For the text-containing cell, return its midpoint in (x, y) coordinate format. 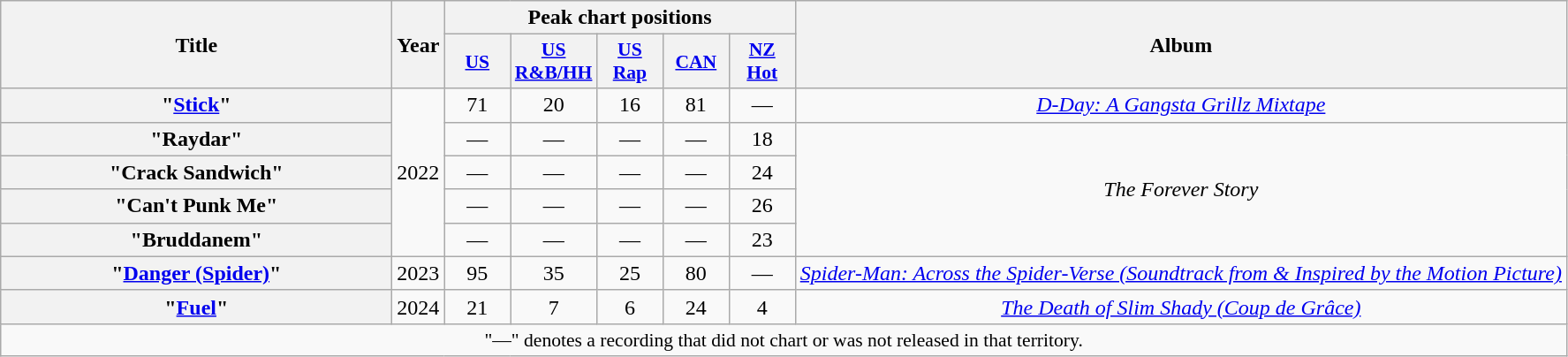
16 (629, 105)
25 (629, 273)
The Death of Slim Shady (Coup de Grâce) (1180, 307)
"Stick" (196, 105)
20 (554, 105)
"Danger (Spider)" (196, 273)
71 (477, 105)
Title (196, 44)
"Fuel" (196, 307)
Peak chart positions (620, 18)
23 (761, 239)
The Forever Story (1180, 189)
2024 (419, 307)
2022 (419, 172)
7 (554, 307)
"Raydar" (196, 139)
Album (1180, 44)
21 (477, 307)
USRap (629, 62)
"Crack Sandwich" (196, 172)
18 (761, 139)
35 (554, 273)
4 (761, 307)
NZHot (761, 62)
US (477, 62)
D-Day: A Gangsta Grillz Mixtape (1180, 105)
"Can't Punk Me" (196, 206)
USR&B/HH (554, 62)
6 (629, 307)
"—" denotes a recording that did not chart or was not released in that territory. (784, 339)
80 (696, 273)
"Bruddanem" (196, 239)
CAN (696, 62)
Year (419, 44)
26 (761, 206)
Spider-Man: Across the Spider-Verse (Soundtrack from & Inspired by the Motion Picture) (1180, 273)
95 (477, 273)
81 (696, 105)
2023 (419, 273)
